Extract the [X, Y] coordinate from the center of the cell holding the provided text.  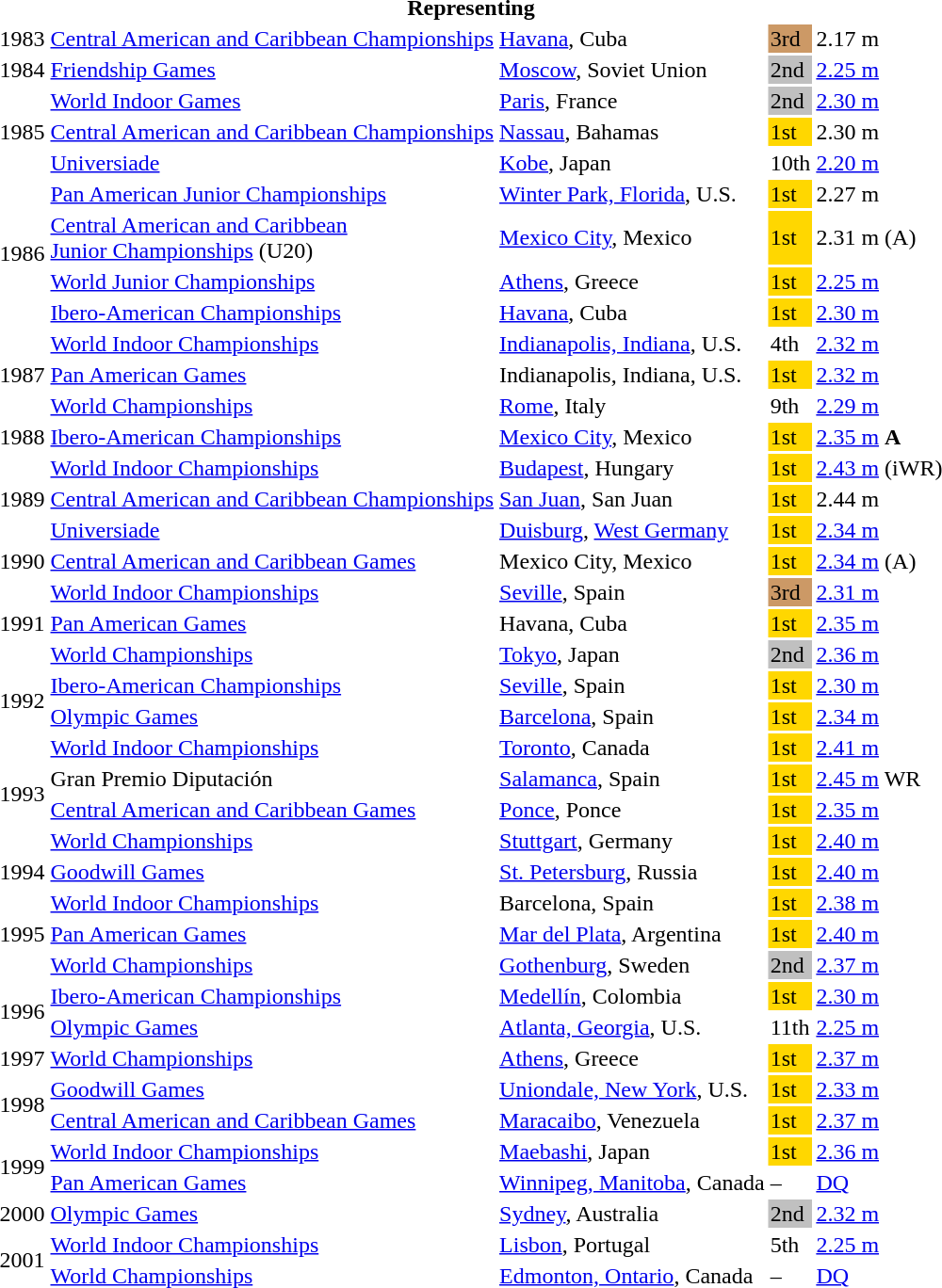
Stuttgart, Germany [633, 841]
Gothenburg, Sweden [633, 965]
Tokyo, Japan [633, 654]
Winter Park, Florida, U.S. [633, 194]
Gran Premio Diputación [272, 779]
Ponce, Ponce [633, 810]
San Juan, San Juan [633, 499]
Mar del Plata, Argentina [633, 934]
4th [790, 344]
Sydney, Australia [633, 1214]
11th [790, 1027]
St. Petersburg, Russia [633, 872]
Uniondale, New York, U.S. [633, 1089]
Friendship Games [272, 70]
Medellín, Colombia [633, 996]
Central American and CaribbeanJunior Championships (U20) [272, 237]
Atlanta, Georgia, U.S. [633, 1027]
– [790, 1183]
Maracaibo, Venezuela [633, 1120]
Lisbon, Portugal [633, 1245]
5th [790, 1245]
Paris, France [633, 101]
Budapest, Hungary [633, 468]
Nassau, Bahamas [633, 132]
Maebashi, Japan [633, 1151]
World Indoor Games [272, 101]
9th [790, 406]
Kobe, Japan [633, 163]
World Junior Championships [272, 282]
Winnipeg, Manitoba, Canada [633, 1183]
10th [790, 163]
Moscow, Soviet Union [633, 70]
Salamanca, Spain [633, 779]
Toronto, Canada [633, 748]
Rome, Italy [633, 406]
Duisburg, West Germany [633, 530]
Pan American Junior Championships [272, 194]
